Identify which cell holds the provided text, then report its (X, Y) central coordinate. 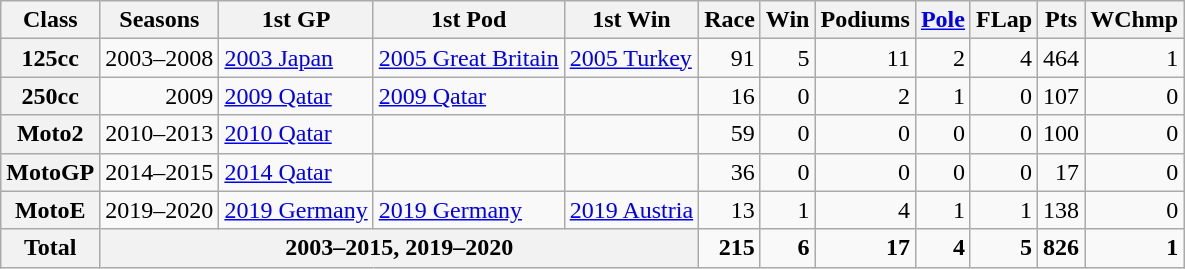
FLap (1004, 20)
125cc (50, 58)
2010–2013 (160, 134)
1st GP (296, 20)
36 (730, 172)
Total (50, 248)
Seasons (160, 20)
6 (788, 248)
91 (730, 58)
59 (730, 134)
MotoE (50, 210)
1st Win (631, 20)
2010 Qatar (296, 134)
Win (788, 20)
464 (1062, 58)
13 (730, 210)
138 (1062, 210)
215 (730, 248)
2014 Qatar (296, 172)
16 (730, 96)
Moto2 (50, 134)
2019 Austria (631, 210)
2009 (160, 96)
2005 Turkey (631, 58)
Class (50, 20)
1st Pod (468, 20)
2014–2015 (160, 172)
2003–2015, 2019–2020 (400, 248)
Pole (942, 20)
11 (865, 58)
100 (1062, 134)
107 (1062, 96)
2005 Great Britain (468, 58)
WChmp (1134, 20)
2003–2008 (160, 58)
Pts (1062, 20)
MotoGP (50, 172)
Race (730, 20)
2003 Japan (296, 58)
250cc (50, 96)
826 (1062, 248)
2019–2020 (160, 210)
Podiums (865, 20)
